Extract the (x, y) coordinate from the center of the cell holding the provided text.  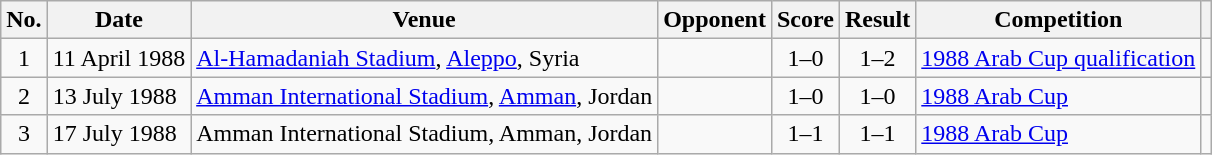
Date (119, 20)
Result (877, 20)
17 July 1988 (119, 134)
1–2 (877, 58)
13 July 1988 (119, 96)
Opponent (715, 20)
Competition (1058, 20)
2 (24, 96)
No. (24, 20)
3 (24, 134)
Al-Hamadaniah Stadium, Aleppo, Syria (424, 58)
1 (24, 58)
1988 Arab Cup qualification (1058, 58)
11 April 1988 (119, 58)
Score (805, 20)
Venue (424, 20)
